Detect which cell encompasses the target text, then output its [X, Y] center coordinate. 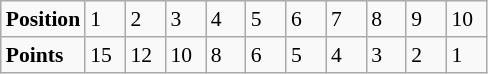
7 [346, 19]
15 [105, 55]
9 [426, 19]
Points [43, 55]
Position [43, 19]
12 [145, 55]
